Provide the (X, Y) coordinate of the cell's center where the given text is located.  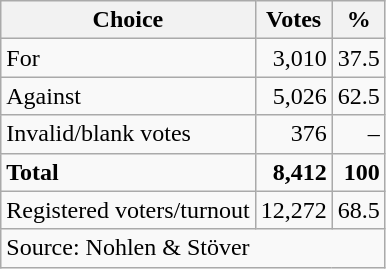
376 (294, 134)
100 (358, 172)
For (128, 58)
Registered voters/turnout (128, 210)
12,272 (294, 210)
Choice (128, 20)
Votes (294, 20)
Invalid/blank votes (128, 134)
– (358, 134)
Against (128, 96)
37.5 (358, 58)
62.5 (358, 96)
Total (128, 172)
68.5 (358, 210)
% (358, 20)
Source: Nohlen & Stöver (193, 248)
5,026 (294, 96)
8,412 (294, 172)
3,010 (294, 58)
